Locate the cell with the specified text and output its (x, y) center coordinate. 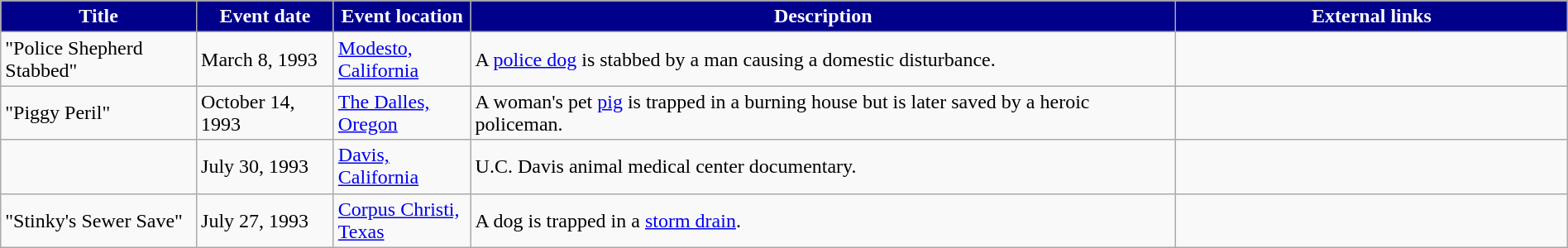
"Stinky's Sewer Save" (99, 220)
"Police Shepherd Stabbed" (99, 60)
Modesto, California (402, 60)
Davis, California (402, 167)
March 8, 1993 (265, 60)
July 30, 1993 (265, 167)
October 14, 1993 (265, 112)
Event date (265, 17)
Title (99, 17)
A dog is trapped in a storm drain. (824, 220)
A woman's pet pig is trapped in a burning house but is later saved by a heroic policeman. (824, 112)
"Piggy Peril" (99, 112)
Description (824, 17)
External links (1372, 17)
July 27, 1993 (265, 220)
The Dalles, Oregon (402, 112)
Event location (402, 17)
U.C. Davis animal medical center documentary. (824, 167)
Corpus Christi, Texas (402, 220)
A police dog is stabbed by a man causing a domestic disturbance. (824, 60)
